Identify which cell holds the provided text, then report its [X, Y] central coordinate. 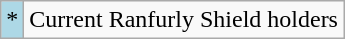
Current Ranfurly Shield holders [184, 20]
* [12, 20]
